For the text-containing cell, return its midpoint in (x, y) coordinate format. 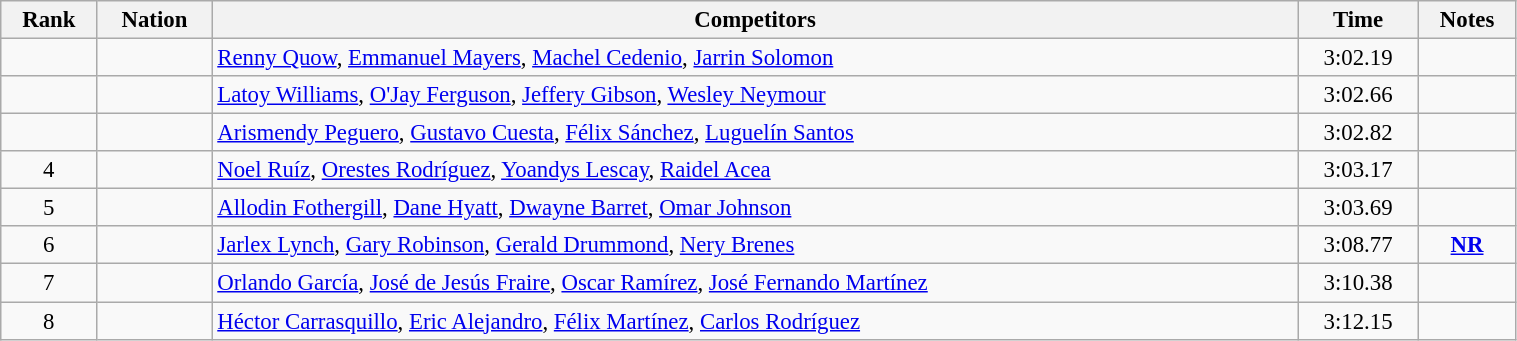
3:12.15 (1358, 321)
3:02.82 (1358, 133)
Orlando García, José de Jesús Fraire, Oscar Ramírez, José Fernando Martínez (755, 283)
7 (49, 283)
Latoy Williams, O'Jay Ferguson, Jeffery Gibson, Wesley Neymour (755, 95)
3:10.38 (1358, 283)
Nation (154, 20)
Notes (1467, 20)
Renny Quow, Emmanuel Mayers, Machel Cedenio, Jarrin Solomon (755, 58)
3:08.77 (1358, 245)
3:03.69 (1358, 208)
Arismendy Peguero, Gustavo Cuesta, Félix Sánchez, Luguelín Santos (755, 133)
3:02.66 (1358, 95)
Time (1358, 20)
Jarlex Lynch, Gary Robinson, Gerald Drummond, Nery Brenes (755, 245)
Competitors (755, 20)
Rank (49, 20)
Héctor Carrasquillo, Eric Alejandro, Félix Martínez, Carlos Rodríguez (755, 321)
Allodin Fothergill, Dane Hyatt, Dwayne Barret, Omar Johnson (755, 208)
3:03.17 (1358, 170)
6 (49, 245)
3:02.19 (1358, 58)
5 (49, 208)
8 (49, 321)
4 (49, 170)
NR (1467, 245)
Noel Ruíz, Orestes Rodríguez, Yoandys Lescay, Raidel Acea (755, 170)
